Identify which cell holds the provided text, then report its [X, Y] central coordinate. 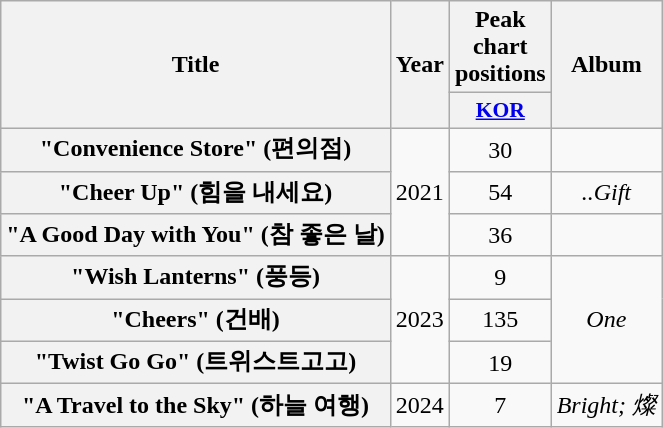
"Twist Go Go" (트위스트고고) [196, 362]
2024 [420, 406]
54 [500, 192]
2021 [420, 192]
36 [500, 236]
7 [500, 406]
135 [500, 320]
"A Travel to the Sky" (하늘 여행) [196, 406]
30 [500, 150]
..Gift [606, 192]
"Convenience Store" (편의점) [196, 150]
Peak chart positions [500, 47]
9 [500, 278]
One [606, 320]
2023 [420, 320]
"Cheers" (건배) [196, 320]
Title [196, 65]
Album [606, 65]
"Wish Lanterns" (풍등) [196, 278]
Year [420, 65]
"A Good Day with You" (참 좋은 날) [196, 236]
19 [500, 362]
"Cheer Up" (힘을 내세요) [196, 192]
Bright; 燦 [606, 406]
KOR [500, 111]
